Return the [x, y] coordinate for the center point of the cell that contains the specified text.  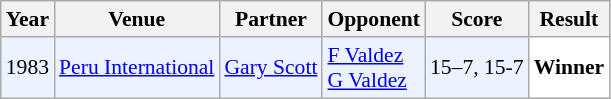
Result [570, 19]
Opponent [374, 19]
F Valdez G Valdez [374, 68]
Partner [270, 19]
Venue [136, 19]
1983 [28, 68]
Year [28, 19]
Gary Scott [270, 68]
Score [477, 19]
Peru International [136, 68]
15–7, 15-7 [477, 68]
Winner [570, 68]
